Detect which cell encompasses the target text, then output its (X, Y) center coordinate. 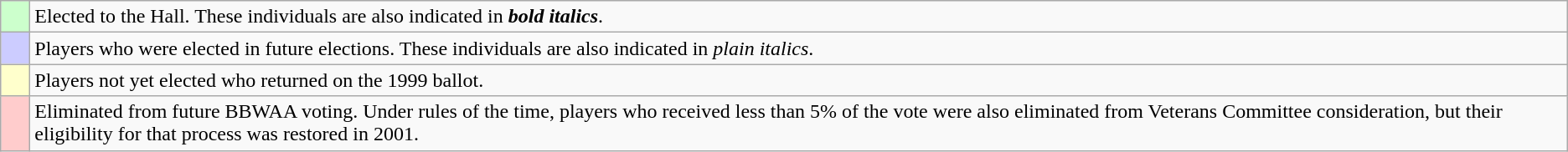
Elected to the Hall. These individuals are also indicated in bold italics. (799, 17)
Players who were elected in future elections. These individuals are also indicated in plain italics. (799, 48)
Players not yet elected who returned on the 1999 ballot. (799, 80)
